For the text-containing cell, return its midpoint in (X, Y) coordinate format. 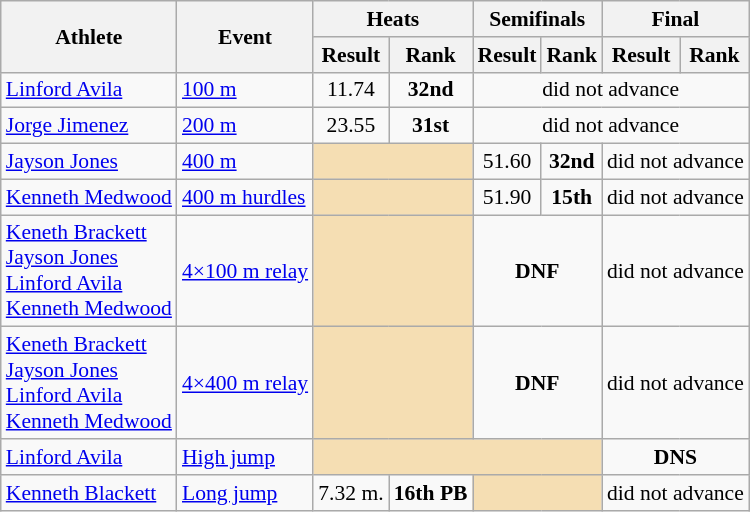
7.32 m. (350, 493)
51.60 (508, 162)
Final (676, 19)
16th PB (431, 493)
51.90 (508, 197)
400 m (245, 162)
High jump (245, 457)
Event (245, 36)
Semifinals (538, 19)
Long jump (245, 493)
DNS (676, 457)
15th (572, 197)
Kenneth Medwood (89, 197)
Jayson Jones (89, 162)
Jorge Jimenez (89, 126)
11.74 (350, 90)
4×400 m relay (245, 383)
4×100 m relay (245, 271)
200 m (245, 126)
100 m (245, 90)
Heats (392, 19)
31st (431, 126)
400 m hurdles (245, 197)
23.55 (350, 126)
Kenneth Blackett (89, 493)
Athlete (89, 36)
